For the text-containing cell, return its midpoint in (X, Y) coordinate format. 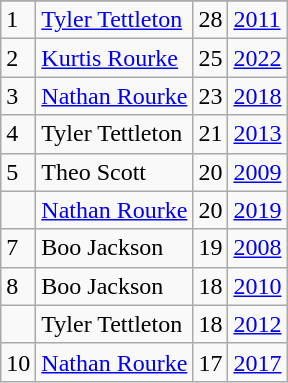
2022 (258, 58)
Kurtis Rourke (114, 58)
2010 (258, 286)
23 (210, 96)
1 (18, 20)
2011 (258, 20)
4 (18, 134)
19 (210, 248)
17 (210, 362)
2 (18, 58)
28 (210, 20)
Theo Scott (114, 172)
7 (18, 248)
25 (210, 58)
2008 (258, 248)
2018 (258, 96)
2019 (258, 210)
2017 (258, 362)
2009 (258, 172)
21 (210, 134)
2013 (258, 134)
2012 (258, 324)
3 (18, 96)
10 (18, 362)
5 (18, 172)
8 (18, 286)
